Return the [X, Y] coordinate for the center point of the cell that contains the specified text.  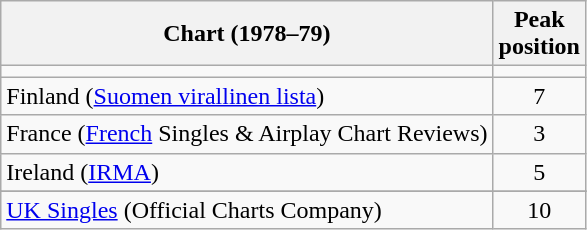
Chart (1978–79) [247, 34]
5 [539, 172]
Finland (Suomen virallinen lista) [247, 96]
7 [539, 96]
Peakposition [539, 34]
Ireland (IRMA) [247, 172]
UK Singles (Official Charts Company) [247, 210]
10 [539, 210]
France (French Singles & Airplay Chart Reviews) [247, 134]
3 [539, 134]
